Scan for the cell matching the given text and deliver its [X, Y] coordinate at center. 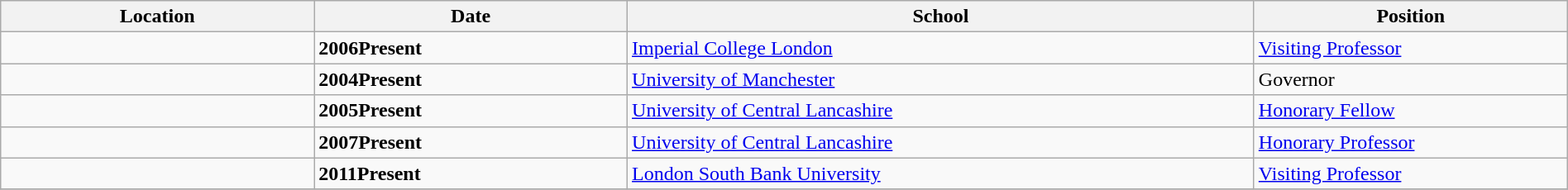
2007Present [471, 142]
2005Present [471, 111]
Honorary Fellow [1411, 111]
London South Bank University [941, 173]
Date [471, 17]
Governor [1411, 79]
Imperial College London [941, 48]
Honorary Professor [1411, 142]
Position [1411, 17]
2011Present [471, 173]
2006Present [471, 48]
School [941, 17]
University of Manchester [941, 79]
2004Present [471, 79]
Location [157, 17]
